From the cell containing the given text, extract its center point as [X, Y] coordinate. 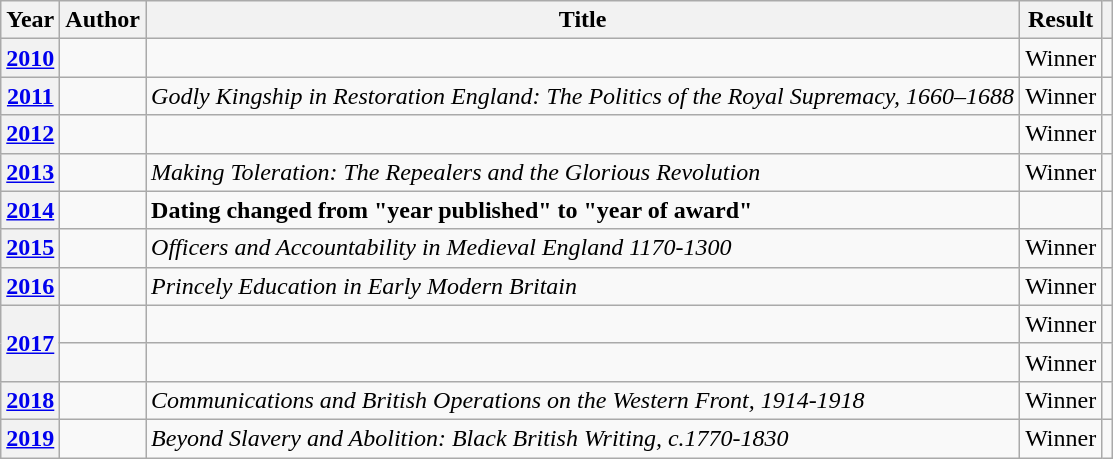
Author [103, 20]
Year [30, 20]
2018 [30, 400]
2015 [30, 248]
Making Toleration: The Repealers and the Glorious Revolution [583, 172]
Godly Kingship in Restoration England: The Politics of the Royal Supremacy, 1660–1688 [583, 96]
2017 [30, 343]
Dating changed from "year published" to "year of award" [583, 210]
2016 [30, 286]
2014 [30, 210]
2010 [30, 58]
2011 [30, 96]
Princely Education in Early Modern Britain [583, 286]
Result [1061, 20]
2013 [30, 172]
2012 [30, 134]
Title [583, 20]
Officers and Accountability in Medieval England 1170-1300 [583, 248]
Beyond Slavery and Abolition: Black British Writing, c.1770-1830 [583, 438]
2019 [30, 438]
Communications and British Operations on the Western Front, 1914-1918 [583, 400]
